Identify which cell holds the provided text, then report its (x, y) central coordinate. 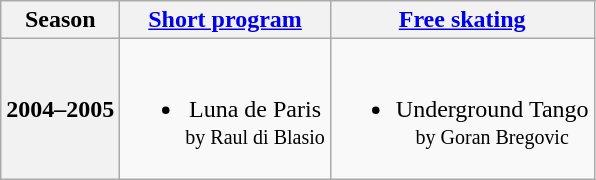
Season (60, 20)
Underground Tango by Goran Bregovic (462, 109)
Luna de Paris by Raul di Blasio (225, 109)
Free skating (462, 20)
2004–2005 (60, 109)
Short program (225, 20)
